Output the [x, y] coordinate of the center of the cell containing the given text.  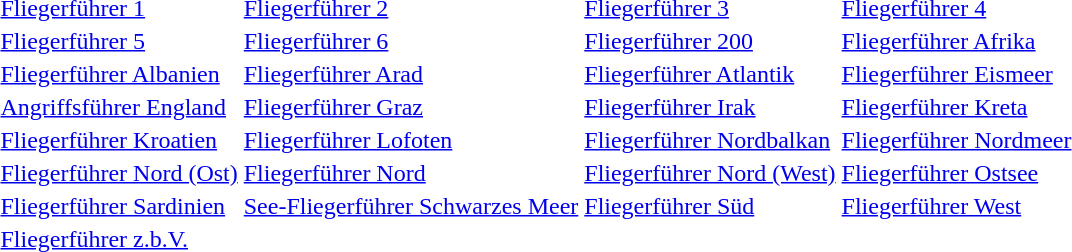
See-Fliegerführer Schwarzes Meer [411, 206]
Fliegerführer Irak [710, 107]
Fliegerführer Süd [710, 206]
Fliegerführer 200 [710, 41]
Fliegerführer 6 [411, 41]
Fliegerführer Nordbalkan [710, 140]
Fliegerführer Nord (West) [710, 173]
Fliegerführer Nord [411, 173]
Fliegerführer Lofoten [411, 140]
Fliegerführer Graz [411, 107]
Fliegerführer Arad [411, 74]
Fliegerführer Atlantik [710, 74]
